Return (X, Y) of the center of cell containing provided text 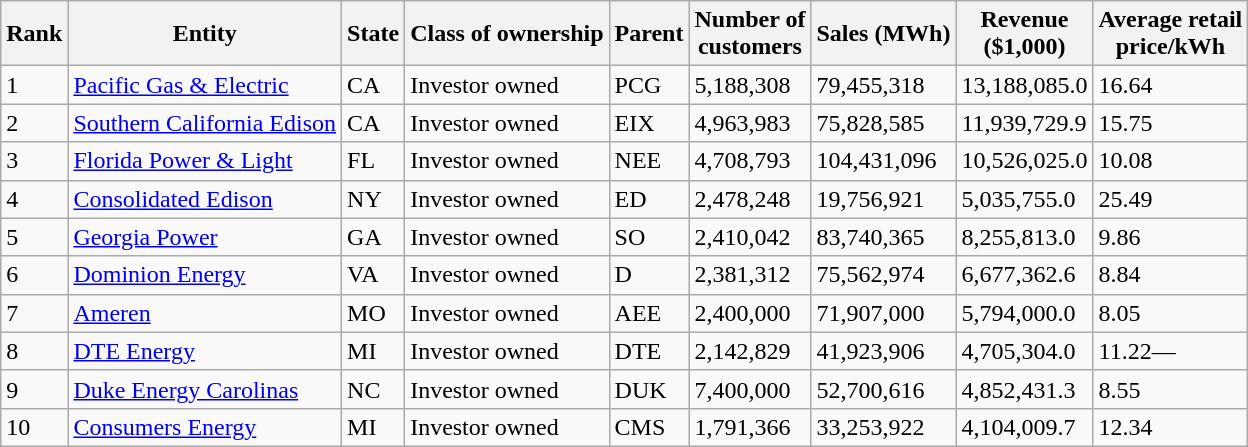
52,700,616 (884, 389)
1,791,366 (750, 427)
Entity (205, 34)
10 (34, 427)
8.55 (1170, 389)
6,677,362.6 (1024, 275)
79,455,318 (884, 85)
Sales (MWh) (884, 34)
MO (374, 313)
EIX (649, 123)
4,963,983 (750, 123)
9 (34, 389)
GA (374, 237)
7,400,000 (750, 389)
5,035,755.0 (1024, 199)
SO (649, 237)
Duke Energy Carolinas (205, 389)
11,939,729.9 (1024, 123)
10.08 (1170, 161)
Florida Power & Light (205, 161)
8,255,813.0 (1024, 237)
FL (374, 161)
2,381,312 (750, 275)
CMS (649, 427)
2,478,248 (750, 199)
PCG (649, 85)
Number ofcustomers (750, 34)
83,740,365 (884, 237)
Consumers Energy (205, 427)
Georgia Power (205, 237)
2,142,829 (750, 351)
Pacific Gas & Electric (205, 85)
41,923,906 (884, 351)
71,907,000 (884, 313)
Ameren (205, 313)
19,756,921 (884, 199)
2 (34, 123)
4,705,304.0 (1024, 351)
2,400,000 (750, 313)
9.86 (1170, 237)
6 (34, 275)
ED (649, 199)
5,188,308 (750, 85)
Dominion Energy (205, 275)
1 (34, 85)
D (649, 275)
13,188,085.0 (1024, 85)
4,852,431.3 (1024, 389)
10,526,025.0 (1024, 161)
DUK (649, 389)
104,431,096 (884, 161)
8.84 (1170, 275)
12.34 (1170, 427)
5,794,000.0 (1024, 313)
AEE (649, 313)
4 (34, 199)
4,708,793 (750, 161)
DTE (649, 351)
75,828,585 (884, 123)
25.49 (1170, 199)
16.64 (1170, 85)
Southern California Edison (205, 123)
3 (34, 161)
11.22— (1170, 351)
8 (34, 351)
5 (34, 237)
33,253,922 (884, 427)
4,104,009.7 (1024, 427)
Average retailprice/kWh (1170, 34)
Revenue($1,000) (1024, 34)
Class of ownership (507, 34)
NC (374, 389)
Consolidated Edison (205, 199)
Rank (34, 34)
Parent (649, 34)
7 (34, 313)
75,562,974 (884, 275)
15.75 (1170, 123)
State (374, 34)
VA (374, 275)
DTE Energy (205, 351)
8.05 (1170, 313)
NY (374, 199)
NEE (649, 161)
2,410,042 (750, 237)
